Find where the given text appears and provide that cell's center as (x, y) coordinate. 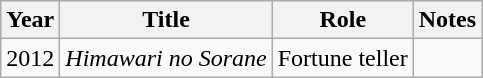
Notes (447, 20)
Fortune teller (342, 58)
Himawari no Sorane (166, 58)
Role (342, 20)
2012 (30, 58)
Year (30, 20)
Title (166, 20)
